Determine the [X, Y] coordinate at the center of the cell enclosing the given text.  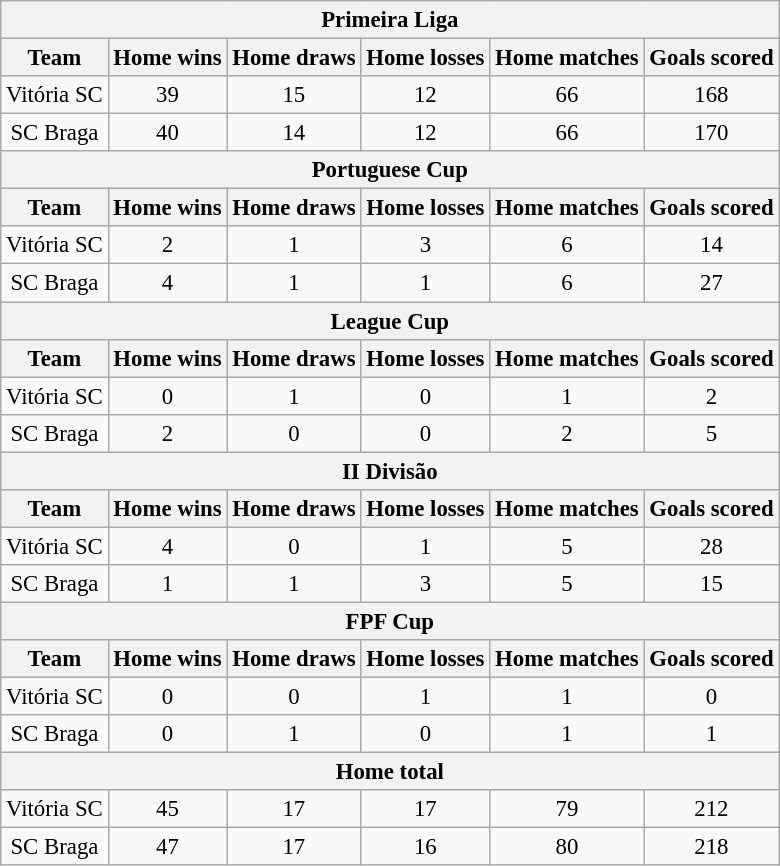
40 [168, 133]
47 [168, 847]
II Divisão [390, 471]
212 [712, 809]
168 [712, 95]
Home total [390, 772]
79 [567, 809]
FPF Cup [390, 621]
218 [712, 847]
45 [168, 809]
170 [712, 133]
League Cup [390, 321]
27 [712, 283]
Primeira Liga [390, 20]
Portuguese Cup [390, 170]
16 [426, 847]
39 [168, 95]
28 [712, 546]
80 [567, 847]
